Return the [X, Y] coordinate for the center point of the cell that contains the specified text.  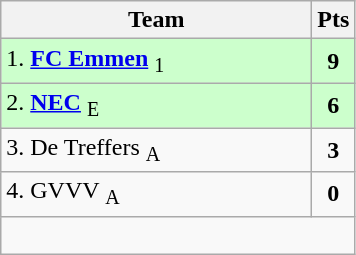
4. GVVV A [156, 194]
0 [334, 194]
Team [156, 20]
2. NEC E [156, 105]
6 [334, 105]
3 [334, 150]
Pts [334, 20]
9 [334, 61]
1. FC Emmen 1 [156, 61]
3. De Treffers A [156, 150]
